Extract the [x, y] coordinate from the center of the cell holding the provided text.  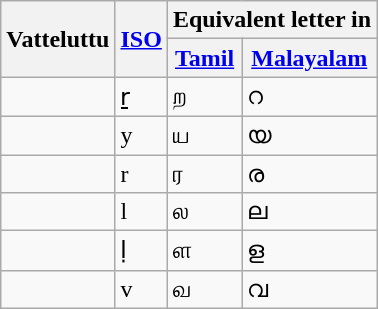
യ [310, 135]
ല [310, 212]
ṟ [141, 97]
ള [310, 251]
Malayalam [310, 58]
Equivalent letter in [272, 20]
ḷ [141, 251]
ற [204, 97]
r [141, 173]
வ [204, 289]
ய [204, 135]
റ [310, 97]
Tamil [204, 58]
ISO [141, 39]
ര [310, 173]
വ [310, 289]
ர [204, 173]
ள [204, 251]
Vatteluttu [58, 39]
l [141, 212]
y [141, 135]
v [141, 289]
ல [204, 212]
